Search for the cell housing the specified text and yield its [X, Y] center coordinate. 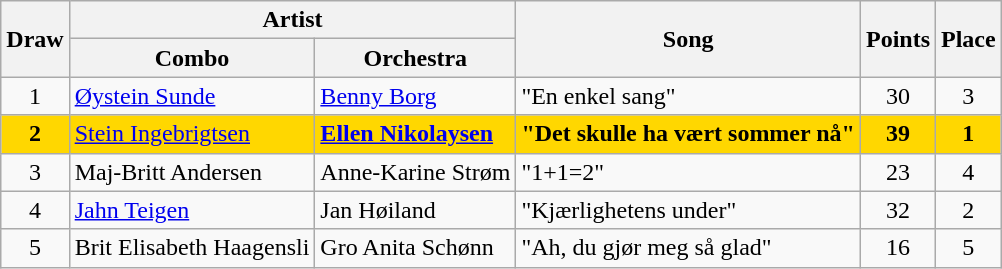
Brit Elisabeth Haagensli [192, 248]
"Det skulle ha vært sommer nå" [688, 134]
Jahn Teigen [192, 210]
Stein Ingebrigtsen [192, 134]
"En enkel sang" [688, 96]
30 [898, 96]
Anne-Karine Strøm [416, 172]
Jan Høiland [416, 210]
32 [898, 210]
Artist [292, 20]
Benny Borg [416, 96]
39 [898, 134]
Ellen Nikolaysen [416, 134]
"Ah, du gjør meg så glad" [688, 248]
Points [898, 39]
Combo [192, 58]
16 [898, 248]
23 [898, 172]
Øystein Sunde [192, 96]
Maj-Britt Andersen [192, 172]
"1+1=2" [688, 172]
"Kjærlighetens under" [688, 210]
Gro Anita Schønn [416, 248]
Orchestra [416, 58]
Place [969, 39]
Draw [35, 39]
Song [688, 39]
